Determine the (X, Y) coordinate at the center of the cell enclosing the given text.  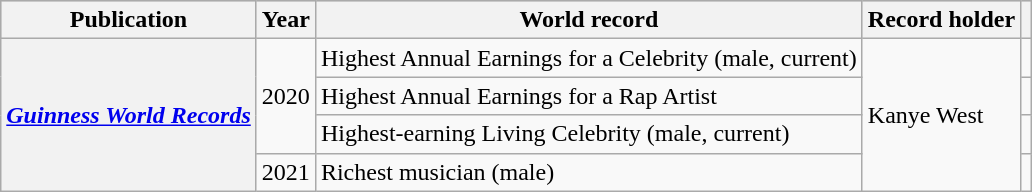
Kanye West (941, 115)
Highest Annual Earnings for a Rap Artist (588, 96)
Highest Annual Earnings for a Celebrity (male, current) (588, 58)
Year (286, 20)
Record holder (941, 20)
Guinness World Records (129, 115)
Highest-earning Living Celebrity (male, current) (588, 134)
2020 (286, 96)
2021 (286, 172)
World record (588, 20)
Publication (129, 20)
Richest musician (male) (588, 172)
